Find where the given text appears and provide that cell's center as (x, y) coordinate. 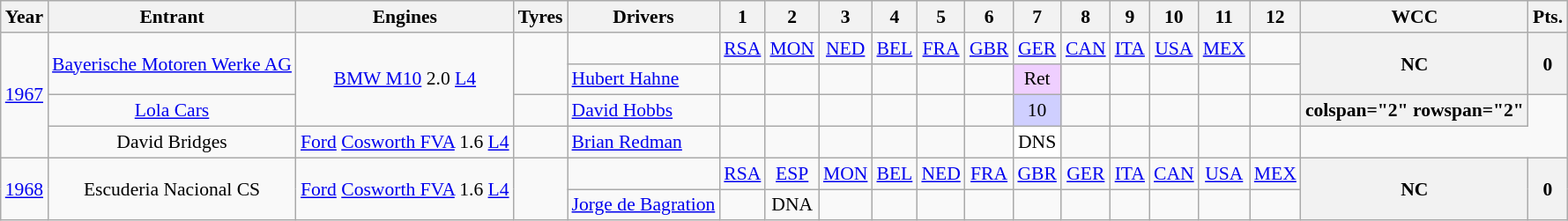
DNS (1037, 143)
9 (1130, 17)
6 (989, 17)
Entrant (172, 17)
DNA (791, 205)
WCC (1415, 17)
Drivers (643, 17)
David Bridges (172, 143)
1968 (25, 188)
Ret (1037, 79)
Pts. (1548, 17)
8 (1086, 17)
1 (742, 17)
Engines (405, 17)
Escuderia Nacional CS (172, 188)
Lola Cars (172, 111)
ESP (791, 173)
11 (1224, 17)
12 (1275, 17)
Year (25, 17)
David Hobbs (643, 111)
colspan="2" rowspan="2" (1415, 111)
3 (846, 17)
5 (940, 17)
BMW M10 2.0 L4 (405, 79)
Bayerische Motoren Werke AG (172, 63)
1967 (25, 95)
2 (791, 17)
7 (1037, 17)
4 (894, 17)
Jorge de Bagration (643, 205)
Tyres (541, 17)
Hubert Hahne (643, 79)
Brian Redman (643, 143)
